Find where the given text appears and provide that cell's center as [x, y] coordinate. 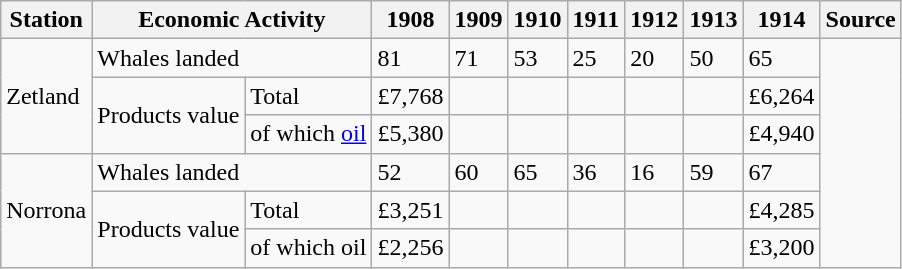
Zetland [46, 96]
Norrona [46, 210]
81 [410, 58]
1910 [538, 20]
£4,940 [782, 134]
1911 [596, 20]
Station [46, 20]
71 [478, 58]
53 [538, 58]
£7,768 [410, 96]
£3,200 [782, 248]
67 [782, 172]
59 [714, 172]
60 [478, 172]
£2,256 [410, 248]
16 [654, 172]
Economic Activity [232, 20]
£5,380 [410, 134]
50 [714, 58]
1909 [478, 20]
36 [596, 172]
25 [596, 58]
1908 [410, 20]
1912 [654, 20]
1914 [782, 20]
£3,251 [410, 210]
Source [860, 20]
52 [410, 172]
£6,264 [782, 96]
1913 [714, 20]
20 [654, 58]
£4,285 [782, 210]
